From the cell containing the given text, extract its center point as [x, y] coordinate. 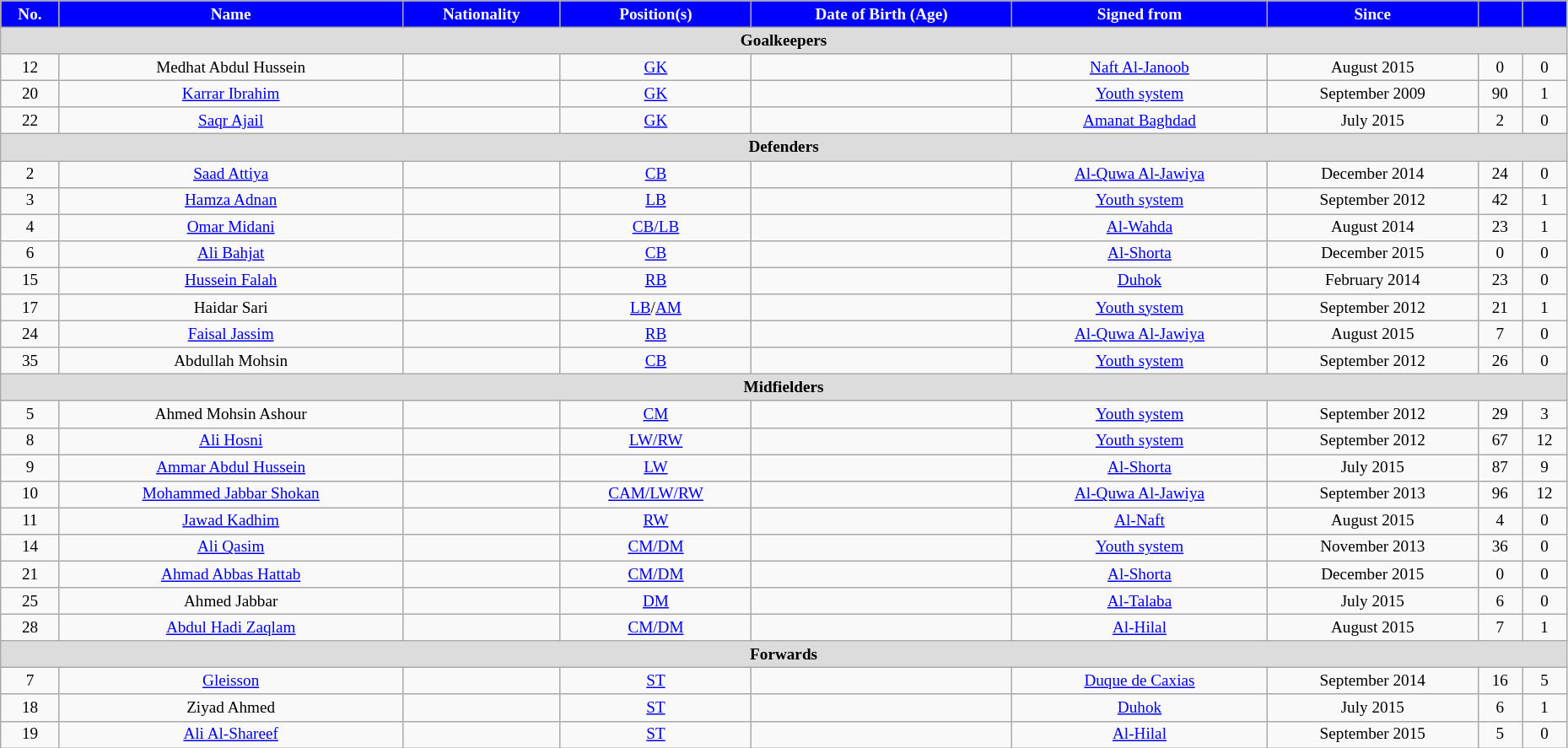
Ahmad Abbas Hattab [231, 574]
Nationality [481, 14]
CM [655, 414]
August 2014 [1372, 228]
Jawad Kadhim [231, 521]
Omar Midani [231, 228]
RW [655, 521]
Ziyad Ahmed [231, 708]
Gleisson [231, 681]
Saad Attiya [231, 174]
September 2009 [1372, 94]
Signed from [1139, 14]
10 [30, 494]
18 [30, 708]
15 [30, 281]
96 [1500, 494]
December 2014 [1372, 174]
Hamza Adnan [231, 201]
February 2014 [1372, 281]
Duque de Caxias [1139, 681]
28 [30, 627]
Ammar Abdul Hussein [231, 467]
90 [1500, 94]
Ali Hosni [231, 441]
Abdullah Mohsin [231, 361]
42 [1500, 201]
Al-Talaba [1139, 601]
Goalkeepers [784, 40]
Midfielders [784, 388]
Name [231, 14]
Al-Wahda [1139, 228]
CAM/LW/RW [655, 494]
No. [30, 14]
Abdul Hadi Zaqlam [231, 627]
19 [30, 735]
Ali Bahjat [231, 254]
20 [30, 94]
September 2015 [1372, 735]
Faisal Jassim [231, 334]
Saqr Ajail [231, 121]
Haidar Sari [231, 308]
Date of Birth (Age) [882, 14]
November 2013 [1372, 547]
LW [655, 467]
14 [30, 547]
67 [1500, 441]
Medhat Abdul Hussein [231, 67]
11 [30, 521]
26 [1500, 361]
Karrar Ibrahim [231, 94]
Naft Al-Janoob [1139, 67]
LB [655, 201]
Forwards [784, 654]
36 [1500, 547]
Mohammed Jabbar Shokan [231, 494]
87 [1500, 467]
22 [30, 121]
35 [30, 361]
September 2014 [1372, 681]
Ahmed Jabbar [231, 601]
LW/RW [655, 441]
Position(s) [655, 14]
DM [655, 601]
LB/AM [655, 308]
Ali Qasim [231, 547]
Al-Naft [1139, 521]
Since [1372, 14]
September 2013 [1372, 494]
8 [30, 441]
29 [1500, 414]
Hussein Falah [231, 281]
Ali Al-Shareef [231, 735]
25 [30, 601]
Defenders [784, 148]
Amanat Baghdad [1139, 121]
Ahmed Mohsin Ashour [231, 414]
CB/LB [655, 228]
16 [1500, 681]
17 [30, 308]
